Provide the (x, y) coordinate of the cell's center where the given text is located.  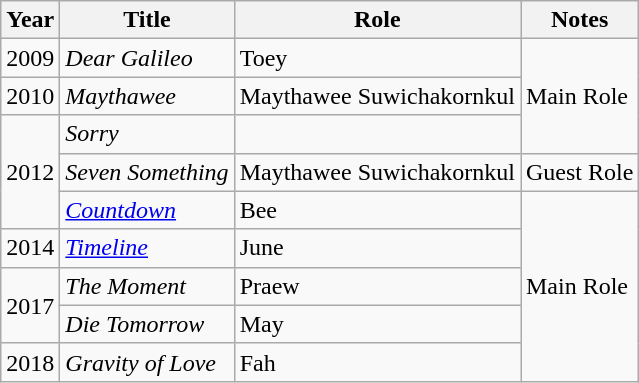
Notes (579, 20)
Seven Something (147, 172)
Praew (377, 286)
Sorry (147, 134)
The Moment (147, 286)
2017 (30, 305)
June (377, 248)
Countdown (147, 210)
2010 (30, 96)
Title (147, 20)
2014 (30, 248)
Toey (377, 58)
May (377, 324)
Gravity of Love (147, 362)
Fah (377, 362)
Dear Galileo (147, 58)
Maythawee (147, 96)
2009 (30, 58)
Timeline (147, 248)
2018 (30, 362)
2012 (30, 172)
Guest Role (579, 172)
Role (377, 20)
Bee (377, 210)
Die Tomorrow (147, 324)
Year (30, 20)
